Search for the cell housing the specified text and yield its (x, y) center coordinate. 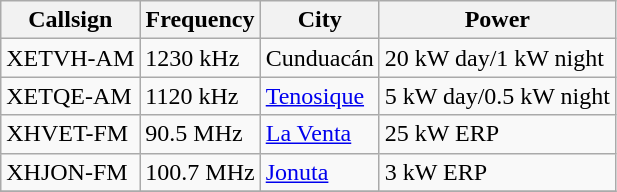
1230 kHz (200, 58)
Tenosique (320, 96)
Callsign (70, 20)
XHJON-FM (70, 172)
XETQE-AM (70, 96)
Power (497, 20)
XHVET-FM (70, 134)
5 kW day/0.5 kW night (497, 96)
90.5 MHz (200, 134)
1120 kHz (200, 96)
La Venta (320, 134)
Cunduacán (320, 58)
25 kW ERP (497, 134)
Jonuta (320, 172)
Frequency (200, 20)
XETVH-AM (70, 58)
20 kW day/1 kW night (497, 58)
City (320, 20)
100.7 MHz (200, 172)
3 kW ERP (497, 172)
